Capture the cell that displays the provided text and extract its (x, y) central coordinate. 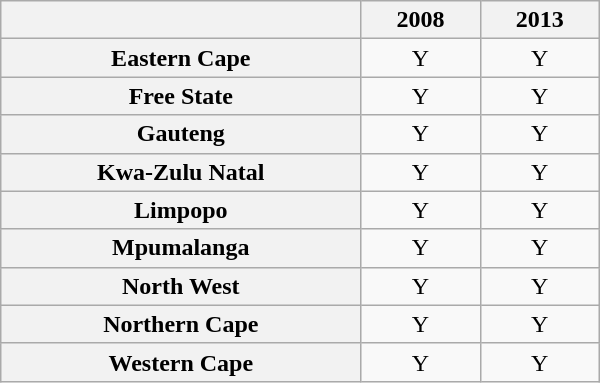
2013 (540, 20)
Gauteng (181, 134)
Kwa-Zulu Natal (181, 172)
2008 (420, 20)
Limpopo (181, 210)
Western Cape (181, 362)
Northern Cape (181, 324)
North West (181, 286)
Mpumalanga (181, 248)
Eastern Cape (181, 58)
Free State (181, 96)
